Capture the cell that displays the provided text and extract its (x, y) central coordinate. 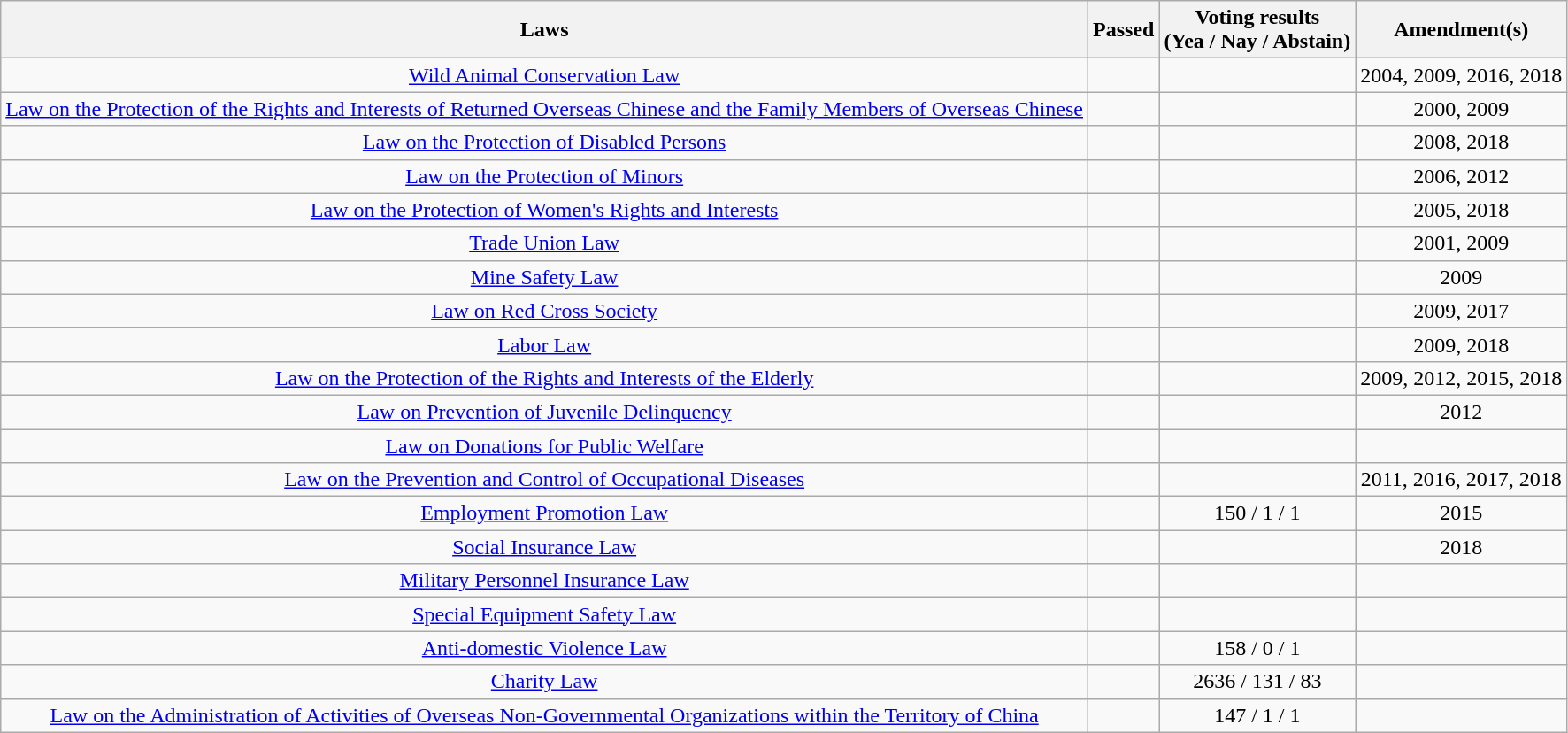
Passed (1124, 30)
2001, 2009 (1462, 243)
2009, 2017 (1462, 311)
Social Insurance Law (545, 547)
Law on the Protection of Women's Rights and Interests (545, 210)
Law on the Prevention and Control of Occupational Diseases (545, 480)
Law on Prevention of Juvenile Delinquency (545, 412)
Amendment(s) (1462, 30)
150 / 1 / 1 (1257, 513)
2006, 2012 (1462, 176)
Mine Safety Law (545, 277)
2011, 2016, 2017, 2018 (1462, 480)
2636 / 131 / 83 (1257, 682)
Law on the Protection of Disabled Persons (545, 143)
147 / 1 / 1 (1257, 715)
2005, 2018 (1462, 210)
2004, 2009, 2016, 2018 (1462, 75)
Employment Promotion Law (545, 513)
2012 (1462, 412)
Wild Animal Conservation Law (545, 75)
2009, 2012, 2015, 2018 (1462, 378)
Charity Law (545, 682)
Law on the Protection of the Rights and Interests of the Elderly (545, 378)
Military Personnel Insurance Law (545, 581)
2008, 2018 (1462, 143)
2018 (1462, 547)
Law on the Administration of Activities of Overseas Non-Governmental Organizations within the Territory of China (545, 715)
2009 (1462, 277)
Anti-domestic Violence Law (545, 648)
Law on the Protection of Minors (545, 176)
Law on the Protection of the Rights and Interests of Returned Overseas Chinese and the Family Members of Overseas Chinese (545, 109)
2015 (1462, 513)
Laws (545, 30)
Voting results(Yea / Nay / Abstain) (1257, 30)
2000, 2009 (1462, 109)
2009, 2018 (1462, 344)
Labor Law (545, 344)
Law on Red Cross Society (545, 311)
Special Equipment Safety Law (545, 614)
158 / 0 / 1 (1257, 648)
Trade Union Law (545, 243)
Law on Donations for Public Welfare (545, 445)
